From the cell containing the given text, extract its center point as (x, y) coordinate. 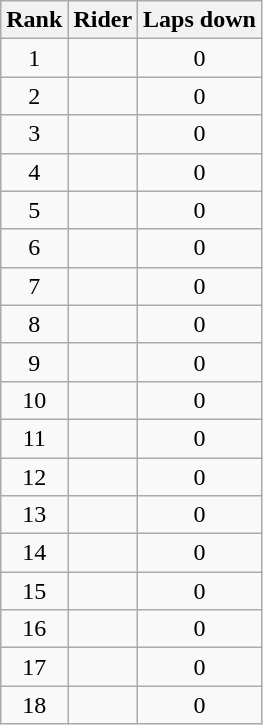
17 (34, 667)
18 (34, 705)
13 (34, 515)
6 (34, 248)
Rank (34, 20)
12 (34, 477)
1 (34, 58)
2 (34, 96)
8 (34, 324)
4 (34, 172)
Laps down (200, 20)
3 (34, 134)
16 (34, 629)
Rider (103, 20)
11 (34, 438)
10 (34, 400)
5 (34, 210)
7 (34, 286)
15 (34, 591)
14 (34, 553)
9 (34, 362)
